Output the (x, y) coordinate of the center of the cell containing the given text.  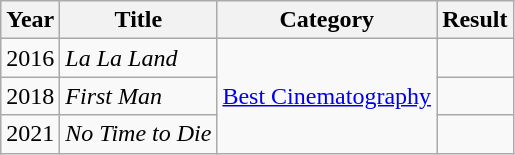
Title (138, 20)
No Time to Die (138, 134)
Category (327, 20)
2016 (30, 58)
Best Cinematography (327, 96)
Result (475, 20)
2021 (30, 134)
La La Land (138, 58)
2018 (30, 96)
Year (30, 20)
First Man (138, 96)
